Output the (X, Y) coordinate of the center of the cell containing the given text.  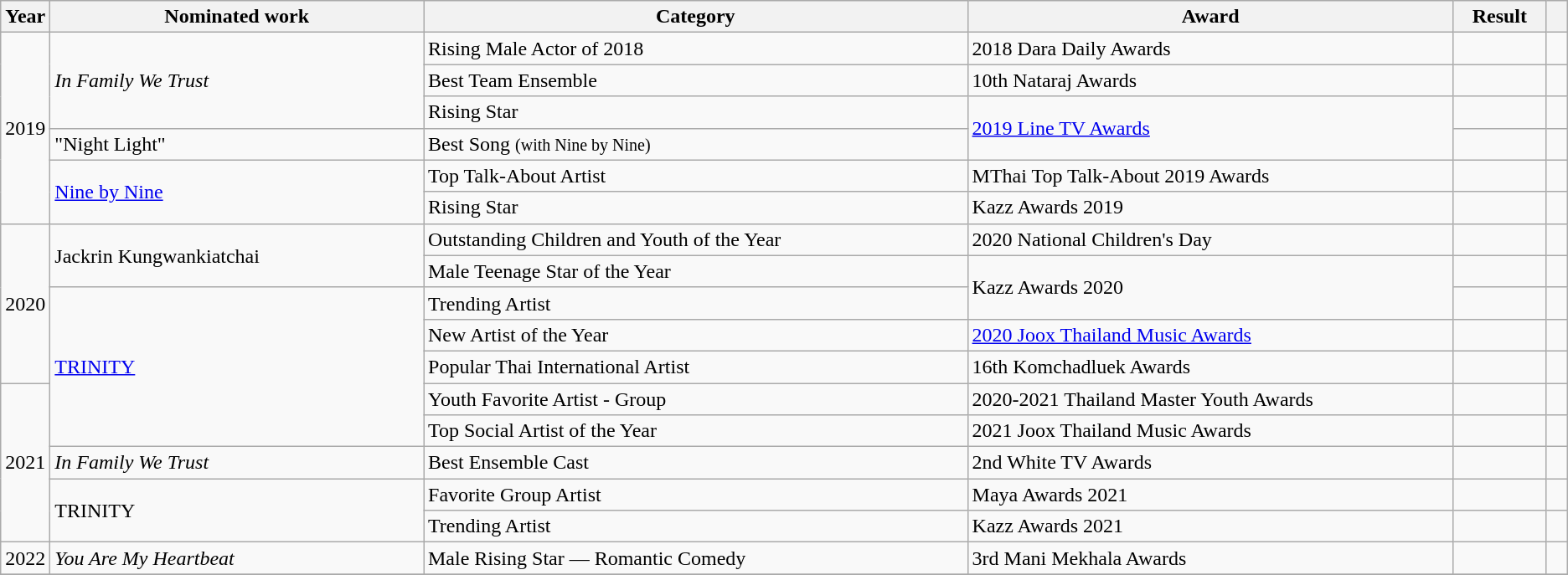
Nine by Nine (237, 192)
Top Talk-About Artist (696, 176)
Best Ensemble Cast (696, 463)
16th Komchadluek Awards (1210, 367)
Nominated work (237, 17)
2022 (25, 558)
2020-2021 Thailand Master Youth Awards (1210, 399)
Top Social Artist of the Year (696, 431)
Result (1499, 17)
2019 Line TV Awards (1210, 128)
10th Nataraj Awards (1210, 80)
Male Rising Star — Romantic Comedy (696, 558)
Kazz Awards 2019 (1210, 208)
You Are My Heartbeat (237, 558)
Rising Male Actor of 2018 (696, 49)
MThai Top Talk-About 2019 Awards (1210, 176)
Kazz Awards 2020 (1210, 287)
Jackrin Kungwankiatchai (237, 255)
Popular Thai International Artist (696, 367)
Male Teenage Star of the Year (696, 271)
Best Song (with Nine by Nine) (696, 144)
2018 Dara Daily Awards (1210, 49)
Kazz Awards 2021 (1210, 526)
2021 (25, 463)
Category (696, 17)
2020 National Children's Day (1210, 239)
Favorite Group Artist (696, 495)
2020 (25, 303)
Maya Awards 2021 (1210, 495)
2020 Joox Thailand Music Awards (1210, 335)
Best Team Ensemble (696, 80)
Outstanding Children and Youth of the Year (696, 239)
2019 (25, 128)
Award (1210, 17)
"Night Light" (237, 144)
2021 Joox Thailand Music Awards (1210, 431)
3rd Mani Mekhala Awards (1210, 558)
Year (25, 17)
New Artist of the Year (696, 335)
2nd White TV Awards (1210, 463)
Youth Favorite Artist - Group (696, 399)
